Search for the cell housing the specified text and yield its [x, y] center coordinate. 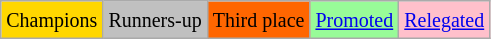
Champions [52, 20]
Promoted [354, 20]
Relegated [444, 20]
Third place [258, 20]
Runners-up [155, 20]
